Extract the [X, Y] coordinate from the center of the cell holding the provided text.  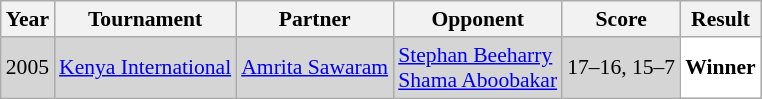
2005 [28, 68]
Score [621, 19]
Tournament [145, 19]
Opponent [478, 19]
Winner [720, 68]
Result [720, 19]
17–16, 15–7 [621, 68]
Partner [314, 19]
Year [28, 19]
Stephan Beeharry Shama Aboobakar [478, 68]
Amrita Sawaram [314, 68]
Kenya International [145, 68]
